Provide the (x, y) coordinate of the cell's center where the given text is located.  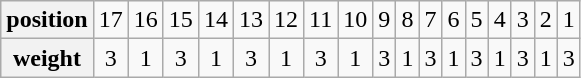
4 (500, 20)
6 (454, 20)
7 (430, 20)
12 (286, 20)
16 (146, 20)
position (47, 20)
10 (356, 20)
13 (250, 20)
11 (321, 20)
9 (384, 20)
8 (408, 20)
5 (476, 20)
15 (180, 20)
weight (47, 58)
14 (216, 20)
2 (546, 20)
17 (110, 20)
